Provide the [X, Y] coordinate of the cell's center where the given text is located.  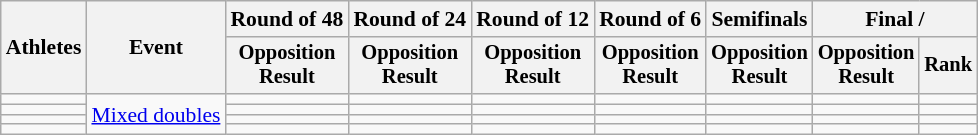
Round of 48 [286, 19]
Mixed doubles [156, 114]
Athletes [44, 48]
Round of 24 [410, 19]
Round of 12 [532, 19]
Semifinals [760, 19]
Round of 6 [650, 19]
Final / [895, 19]
Rank [948, 66]
Event [156, 48]
